Capture the cell that displays the provided text and extract its (X, Y) central coordinate. 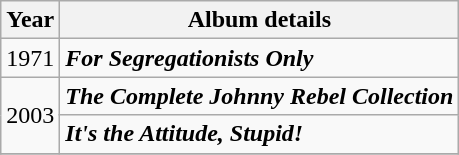
2003 (30, 115)
Album details (260, 20)
The Complete Johnny Rebel Collection (260, 96)
For Segregationists Only (260, 58)
1971 (30, 58)
Year (30, 20)
It's the Attitude, Stupid! (260, 134)
